Capture the cell that displays the provided text and extract its [X, Y] central coordinate. 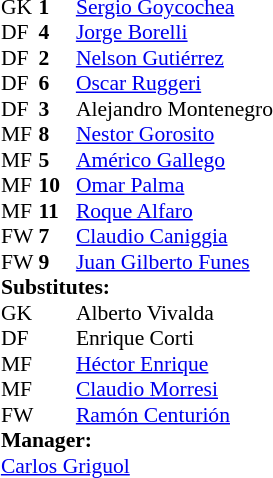
10 [57, 185]
7 [57, 237]
4 [57, 33]
Enrique Corti [174, 339]
Omar Palma [174, 185]
GK [20, 313]
Héctor Enrique [174, 364]
Ramón Centurión [174, 415]
Américo Gallego [174, 160]
8 [57, 135]
Juan Gilberto Funes [174, 262]
9 [57, 262]
Substitutes: [137, 287]
Nestor Gorosito [174, 135]
Alberto Vivalda [174, 313]
Jorge Borelli [174, 33]
Nelson Gutiérrez [174, 58]
Oscar Ruggeri [174, 83]
11 [57, 211]
2 [57, 58]
Manager: [137, 441]
Claudio Caniggia [174, 237]
Claudio Morresi [174, 389]
3 [57, 109]
6 [57, 83]
Roque Alfaro [174, 211]
Alejandro Montenegro [174, 109]
5 [57, 160]
